Scan for the cell matching the given text and deliver its (x, y) coordinate at center. 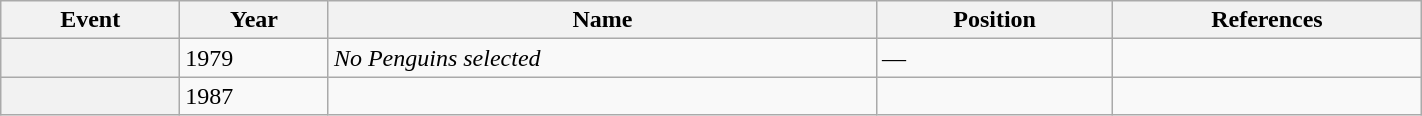
Name (602, 20)
— (995, 58)
No Penguins selected (602, 58)
References (1268, 20)
Position (995, 20)
Event (90, 20)
Year (254, 20)
1979 (254, 58)
1987 (254, 96)
